Pinpoint the cell where the given text exists, returning its [x, y] midpoint coordinate. 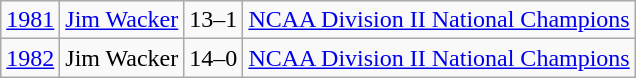
13–1 [214, 20]
1982 [30, 58]
1981 [30, 20]
14–0 [214, 58]
